Find where the given text appears and provide that cell's center as (x, y) coordinate. 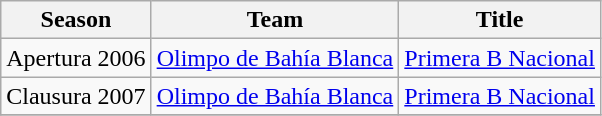
Apertura 2006 (76, 58)
Title (500, 20)
Season (76, 20)
Clausura 2007 (76, 96)
Team (275, 20)
